Locate the cell with the specified text and output its (X, Y) center coordinate. 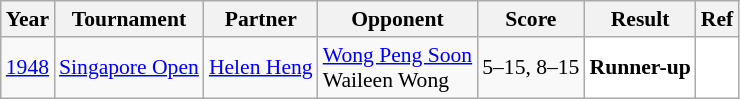
1948 (28, 68)
Partner (261, 19)
Year (28, 19)
Ref (717, 19)
Singapore Open (129, 68)
Helen Heng (261, 68)
Runner-up (640, 68)
Score (530, 19)
5–15, 8–15 (530, 68)
Tournament (129, 19)
Wong Peng Soon Waileen Wong (398, 68)
Opponent (398, 19)
Result (640, 19)
